Detect which cell encompasses the target text, then output its (x, y) center coordinate. 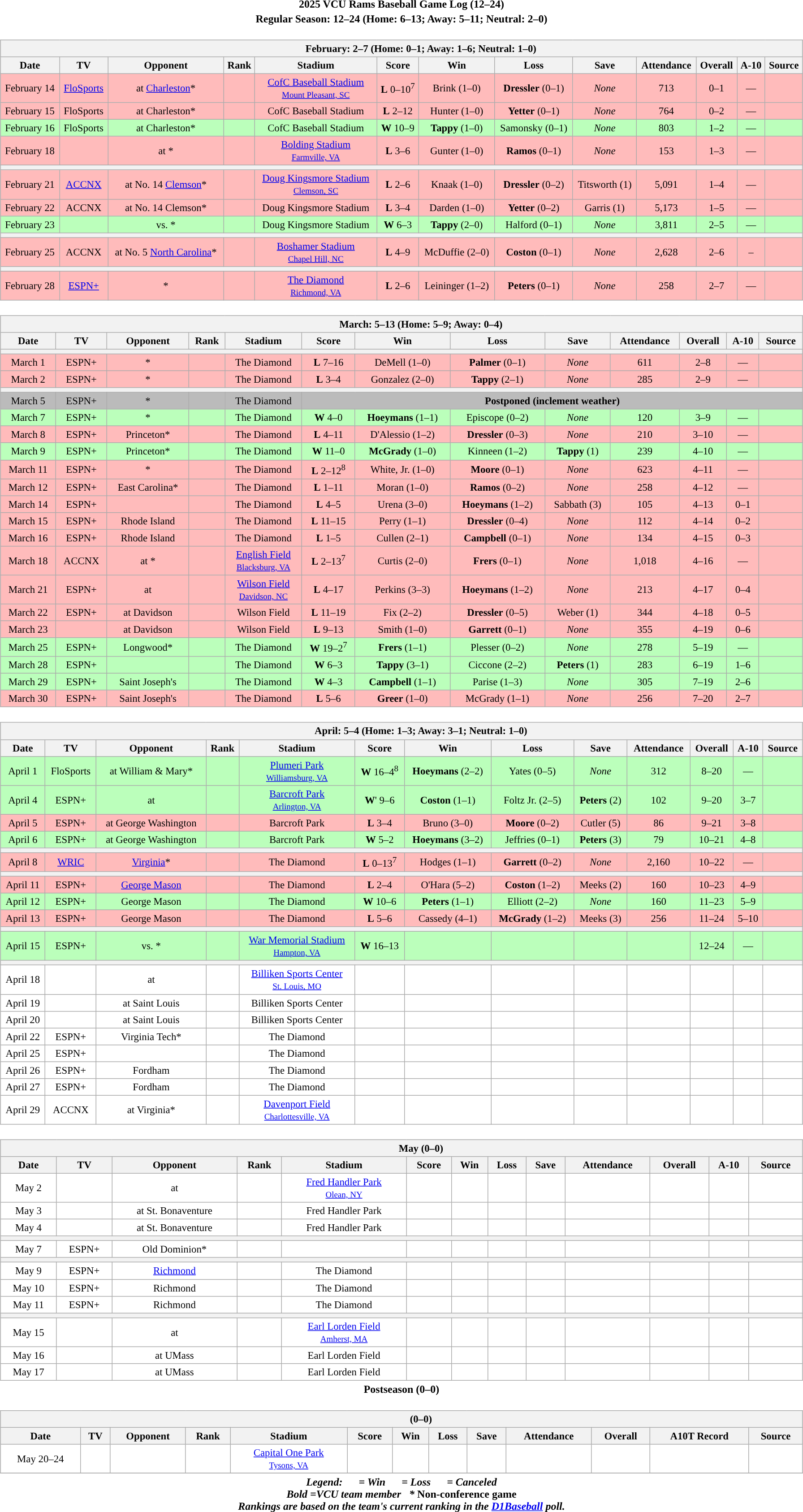
April 1 (23, 771)
L 3–6 (398, 151)
at William & Mary* (151, 771)
March 16 (28, 538)
April 29 (23, 1110)
12–24 (712, 946)
W 10–6 (380, 902)
134 (645, 538)
at Virginia* (151, 1110)
L 11–15 (329, 521)
713 (667, 88)
May (0–0) (401, 1148)
Earl Lorden FieldAmherst, MA (344, 1332)
312 (659, 771)
Peters (2) (600, 799)
2–8 (703, 363)
Billiken Sports CenterSt. Louis, MO (297, 980)
April 22 (23, 1037)
4–18 (703, 613)
803 (667, 128)
Ramos (0–2) (497, 487)
1–4 (716, 185)
Greer (1–0) (402, 699)
153 (667, 151)
Titsworth (1) (604, 185)
L 0–107 (398, 88)
May 3 (29, 1211)
Moran (1–0) (402, 487)
Cullen (2–1) (402, 538)
Gonzalez (2–0) (402, 379)
March 8 (28, 435)
Perry (1–1) (402, 521)
CofC Baseball StadiumMount Pleasant, SC (316, 88)
Tappy (3–1) (402, 665)
611 (645, 363)
4–14 (703, 521)
McGrady (1–1) (497, 699)
Peters (3) (600, 839)
1–5 (716, 207)
Dressler (0–4) (497, 521)
Sabbath (3) (578, 504)
W 11–0 (329, 451)
March 23 (28, 629)
Coston (1–1) (447, 799)
4–16 (703, 561)
0–4 (743, 590)
L 4–5 (329, 504)
April 6 (23, 839)
10–23 (712, 885)
1,018 (645, 561)
L 2–4 (380, 885)
4–9 (748, 885)
Tappy (2–0) (457, 225)
7–19 (703, 682)
210 (645, 435)
5,091 (667, 185)
Coston (0–1) (534, 252)
1–3 (716, 151)
Campbell (0–1) (497, 538)
Kinneen (1–2) (497, 451)
March 12 (28, 487)
4–15 (703, 538)
Postponed (inclement weather) (553, 401)
May 7 (29, 1249)
112 (645, 521)
Hoeymans (1–1) (402, 418)
Plumeri ParkWilliamsburg, VA (297, 771)
Jeffries (0–1) (532, 839)
5,173 (667, 207)
McGrady (1–0) (402, 451)
April: 5–4 (Home: 1–3; Away: 3–1; Neutral: 1–0) (401, 731)
239 (645, 451)
Peters (0–1) (534, 286)
April 25 (23, 1053)
April 4 (23, 799)
9–21 (712, 823)
East Carolina* (148, 487)
355 (645, 629)
3–7 (748, 799)
L 0–137 (380, 862)
Virginia Tech* (151, 1037)
4–13 (703, 504)
764 (667, 111)
March 21 (28, 590)
Knaak (1–0) (457, 185)
Yetter (0–2) (534, 207)
W 16–48 (380, 771)
March 30 (28, 699)
9–20 (712, 799)
2,628 (667, 252)
Wilson FieldDavidson, NC (263, 590)
Dressler (0–3) (497, 435)
Hunter (1–0) (457, 111)
4–12 (703, 487)
0–6 (743, 629)
Tappy (1–0) (457, 128)
March: 5–13 (Home: 5–9; Away: 0–4) (401, 324)
February 28 (30, 286)
4–8 (748, 839)
McDuffie (2–0) (457, 252)
Peters (1–1) (447, 902)
283 (645, 665)
L 4–11 (329, 435)
278 (645, 647)
March 14 (28, 504)
March 25 (28, 647)
4–11 (703, 469)
Meeks (2) (600, 885)
Elliott (2–2) (532, 902)
120 (645, 418)
(0–0) (401, 1419)
L 2–12 (398, 111)
March 15 (28, 521)
May 15 (29, 1332)
Ciccone (2–2) (497, 665)
April 5 (23, 823)
305 (645, 682)
April 27 (23, 1087)
623 (645, 469)
Meeks (3) (600, 919)
March 29 (28, 682)
Coston (1–2) (532, 885)
DeMell (1–0) (402, 363)
Yetter (0–1) (534, 111)
86 (659, 823)
April 12 (23, 902)
3–9 (703, 418)
8–20 (712, 771)
W 5–2 (380, 839)
L 9–13 (329, 629)
April 13 (23, 919)
May 20–24 (40, 1459)
285 (645, 379)
Moore (0–1) (497, 469)
Palmer (0–1) (497, 363)
W' 9–6 (380, 799)
L 4–17 (329, 590)
D'Alessio (1–2) (402, 435)
Davenport FieldCharlottesville, VA (297, 1110)
L 2–137 (329, 561)
May 17 (29, 1372)
February 15 (30, 111)
Old Dominion* (175, 1249)
War Memorial StadiumHampton, VA (297, 946)
5–19 (703, 647)
4–17 (703, 590)
May 10 (29, 1287)
March 11 (28, 469)
Frers (0–1) (497, 561)
WRIC (71, 862)
Garrett (0–2) (532, 862)
May 9 (29, 1271)
1–6 (743, 665)
Curtis (2–0) (402, 561)
Boshamer StadiumChapel Hill, NC (316, 252)
March 2 (28, 379)
Fix (2–2) (402, 613)
Foltz Jr. (2–5) (532, 799)
Campbell (1–1) (402, 682)
April 15 (23, 946)
5–9 (748, 902)
L 7–16 (329, 363)
2,160 (659, 862)
L 11–19 (329, 613)
A10T Record (699, 1436)
Longwood* (148, 647)
Garris (1) (604, 207)
102 (659, 799)
April 26 (23, 1070)
Hodges (1–1) (447, 862)
2–5 (716, 225)
6–19 (703, 665)
Weber (1) (578, 613)
3,811 (667, 225)
Plesser (0–2) (497, 647)
April 19 (23, 1002)
February 21 (30, 185)
February 18 (30, 151)
213 (645, 590)
March 7 (28, 418)
Garrett (0–1) (497, 629)
April 11 (23, 885)
Brink (1–0) (457, 88)
4–10 (703, 451)
Ramos (0–1) (534, 151)
Tappy (2–1) (497, 379)
W 19–27 (329, 647)
May 16 (29, 1355)
White, Jr. (1–0) (402, 469)
W 16–13 (380, 946)
Dressler (0–2) (534, 185)
Gunter (1–0) (457, 151)
79 (659, 839)
344 (645, 613)
O'Hara (5–2) (447, 885)
Bolding StadiumFarmville, VA (316, 151)
February 16 (30, 128)
7–20 (703, 699)
Urena (3–0) (402, 504)
5–10 (748, 919)
McGrady (1–2) (532, 919)
11–24 (712, 919)
3–8 (748, 823)
105 (645, 504)
Capital One ParkTysons, VA (289, 1459)
Cassedy (4–1) (447, 919)
W 4–0 (329, 418)
March 1 (28, 363)
L 1–11 (329, 487)
Tappy (1) (578, 451)
Dressler (0–1) (534, 88)
Darden (1–0) (457, 207)
March 18 (28, 561)
Doug Kingsmore StadiumClemson, SC (316, 185)
Bruno (3–0) (447, 823)
1–2 (716, 128)
Leininger (1–2) (457, 286)
February 23 (30, 225)
Fred Handler ParkOlean, NY (344, 1188)
Episcope (0–2) (497, 418)
L 4–9 (398, 252)
Parise (1–3) (497, 682)
W 10–9 (398, 128)
3–10 (703, 435)
0–5 (743, 613)
L 1–5 (329, 538)
Barcroft ParkArlington, VA (297, 799)
Perkins (3–3) (402, 590)
February 14 (30, 88)
English FieldBlacksburg, VA (263, 561)
Yates (0–5) (532, 771)
10–21 (712, 839)
February 25 (30, 252)
Frers (1–1) (402, 647)
March 28 (28, 665)
February 22 (30, 207)
February: 2–7 (Home: 0–1; Away: 1–6; Neutral: 1–0) (401, 48)
L 2–128 (329, 469)
The DiamondRichmond, VA (316, 286)
April 20 (23, 1020)
March 5 (28, 401)
W 4–3 (329, 682)
Moore (0–2) (532, 823)
4–19 (703, 629)
May 11 (29, 1305)
May 2 (29, 1188)
April 8 (23, 862)
Hoeymans (2–2) (447, 771)
May 4 (29, 1228)
10–22 (712, 862)
March 22 (28, 613)
Samonsky (0–1) (534, 128)
April 18 (23, 980)
– (751, 252)
11–23 (712, 902)
Halford (0–1) (534, 225)
at No. 5 North Carolina* (166, 252)
Virginia* (151, 862)
0–3 (743, 538)
Smith (1–0) (402, 629)
2–9 (703, 379)
Dressler (0–5) (497, 613)
Peters (1) (578, 665)
Hoeymans (3–2) (447, 839)
Cutler (5) (600, 823)
March 9 (28, 451)
